Extract the [x, y] coordinate from the center of the cell holding the provided text.  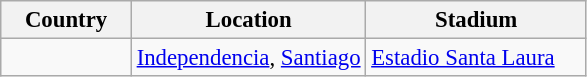
Stadium [476, 20]
Country [66, 20]
Location [248, 20]
Estadio Santa Laura [476, 58]
Independencia, Santiago [248, 58]
